Locate the cell with the specified text and output its [X, Y] center coordinate. 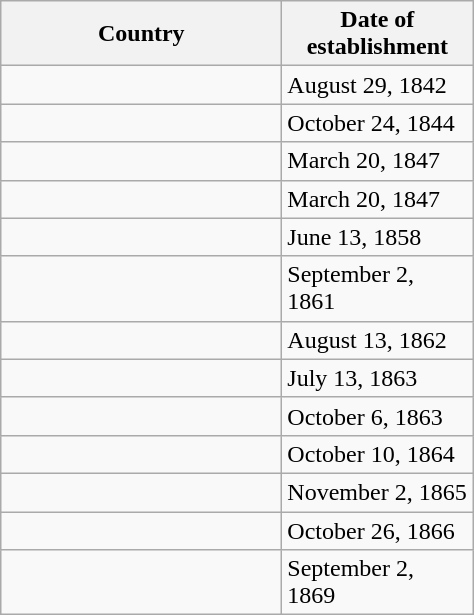
July 13, 1863 [378, 378]
October 6, 1863 [378, 416]
September 2, 1869 [378, 582]
June 13, 1858 [378, 237]
August 29, 1842 [378, 85]
October 26, 1866 [378, 531]
November 2, 1865 [378, 492]
October 10, 1864 [378, 454]
October 24, 1844 [378, 123]
Country [142, 34]
August 13, 1862 [378, 340]
Date of establishment [378, 34]
September 2, 1861 [378, 288]
